Return the [x, y] coordinate for the center point of the cell that contains the specified text.  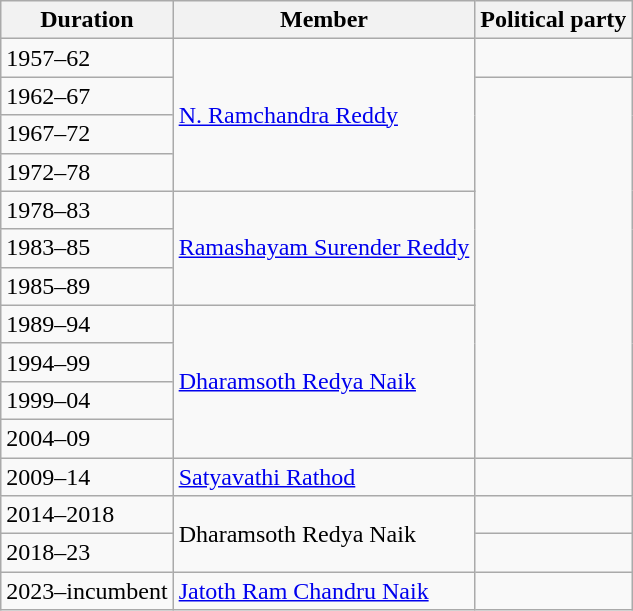
Ramashayam Surender Reddy [324, 248]
Member [324, 20]
1957–62 [87, 58]
1983–85 [87, 248]
1994–99 [87, 362]
1989–94 [87, 324]
Satyavathi Rathod [324, 477]
1985–89 [87, 286]
2004–09 [87, 438]
2009–14 [87, 477]
Duration [87, 20]
2023–incumbent [87, 591]
1978–83 [87, 210]
1962–67 [87, 96]
2014–2018 [87, 515]
1967–72 [87, 134]
Political party [554, 20]
2018–23 [87, 553]
N. Ramchandra Reddy [324, 115]
Jatoth Ram Chandru Naik [324, 591]
1999–04 [87, 400]
1972–78 [87, 172]
